Identify which cell holds the provided text, then report its (x, y) central coordinate. 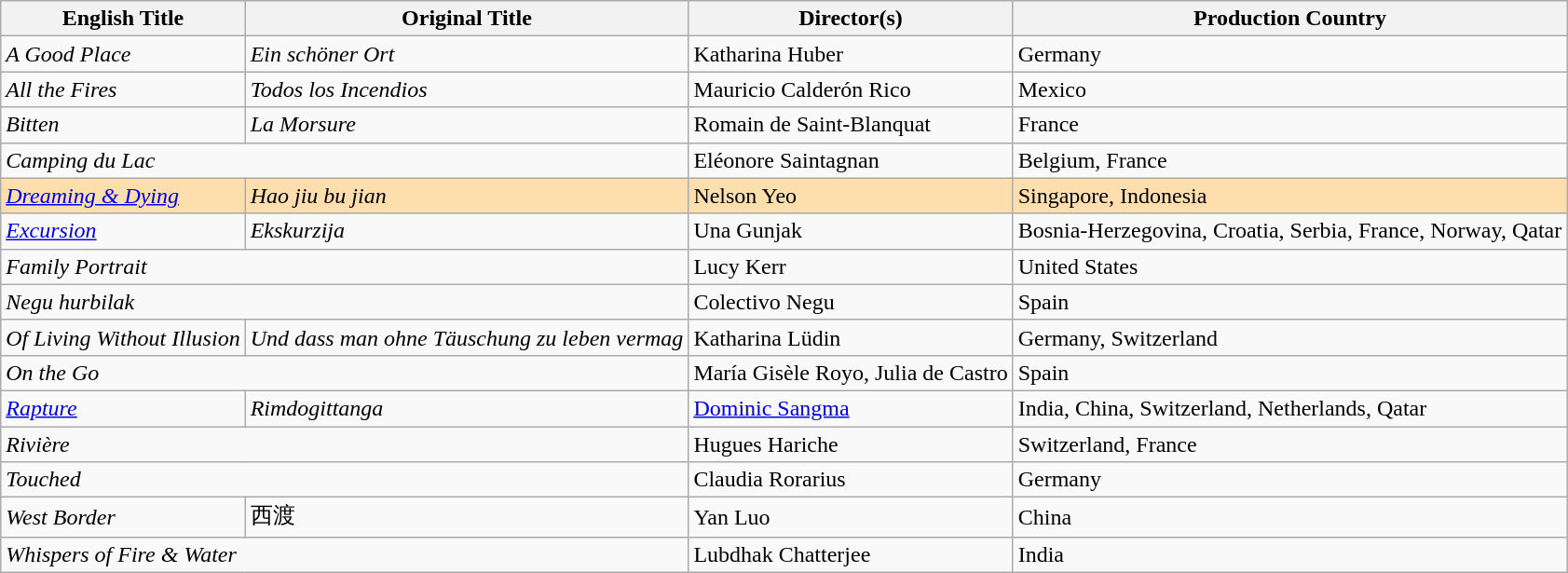
Excursion (123, 231)
Rimdogittanga (467, 408)
Lucy Kerr (851, 266)
Director(s) (851, 19)
Original Title (467, 19)
United States (1289, 266)
Switzerland, France (1289, 444)
Lubdhak Chatterjee (851, 554)
A Good Place (123, 54)
France (1289, 125)
Production Country (1289, 19)
Dominic Sangma (851, 408)
Bitten (123, 125)
Nelson Yeo (851, 196)
Ein schöner Ort (467, 54)
India, China, Switzerland, Netherlands, Qatar (1289, 408)
Mexico (1289, 89)
Yan Luo (851, 518)
English Title (123, 19)
Rivière (345, 444)
West Border (123, 518)
Colectivo Negu (851, 302)
Bosnia-Herzegovina, Croatia, Serbia, France, Norway, Qatar (1289, 231)
Camping du Lac (345, 160)
Germany, Switzerland (1289, 337)
Romain de Saint-Blanquat (851, 125)
Hugues Hariche (851, 444)
Katharina Lüdin (851, 337)
China (1289, 518)
西渡 (467, 518)
Todos los Incendios (467, 89)
Negu hurbilak (345, 302)
Singapore, Indonesia (1289, 196)
Und dass man ohne Täuschung zu leben vermag (467, 337)
Of Living Without Illusion (123, 337)
Belgium, France (1289, 160)
On the Go (345, 373)
Touched (345, 480)
Ekskurzija (467, 231)
Una Gunjak (851, 231)
La Morsure (467, 125)
All the Fires (123, 89)
María Gisèle Royo, Julia de Castro (851, 373)
Rapture (123, 408)
Mauricio Calderón Rico (851, 89)
Family Portrait (345, 266)
Dreaming & Dying (123, 196)
Eléonore Saintagnan (851, 160)
India (1289, 554)
Claudia Rorarius (851, 480)
Hao jiu bu jian (467, 196)
Katharina Huber (851, 54)
Whispers of Fire & Water (345, 554)
